Return (x, y) of the center of cell containing provided text 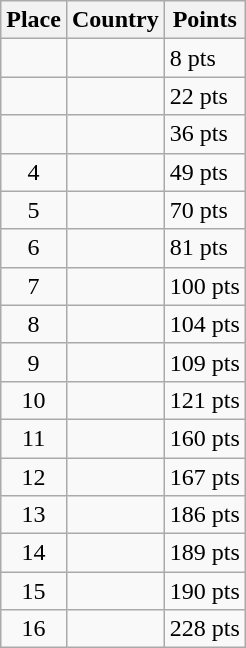
6 (34, 248)
70 pts (204, 210)
186 pts (204, 515)
8 pts (204, 58)
14 (34, 553)
Place (34, 20)
13 (34, 515)
9 (34, 362)
10 (34, 400)
Country (115, 20)
8 (34, 324)
109 pts (204, 362)
160 pts (204, 438)
228 pts (204, 629)
81 pts (204, 248)
12 (34, 477)
104 pts (204, 324)
49 pts (204, 172)
16 (34, 629)
100 pts (204, 286)
5 (34, 210)
Points (204, 20)
4 (34, 172)
7 (34, 286)
167 pts (204, 477)
11 (34, 438)
22 pts (204, 96)
121 pts (204, 400)
15 (34, 591)
190 pts (204, 591)
36 pts (204, 134)
189 pts (204, 553)
